From the cell containing the given text, extract its center point as [X, Y] coordinate. 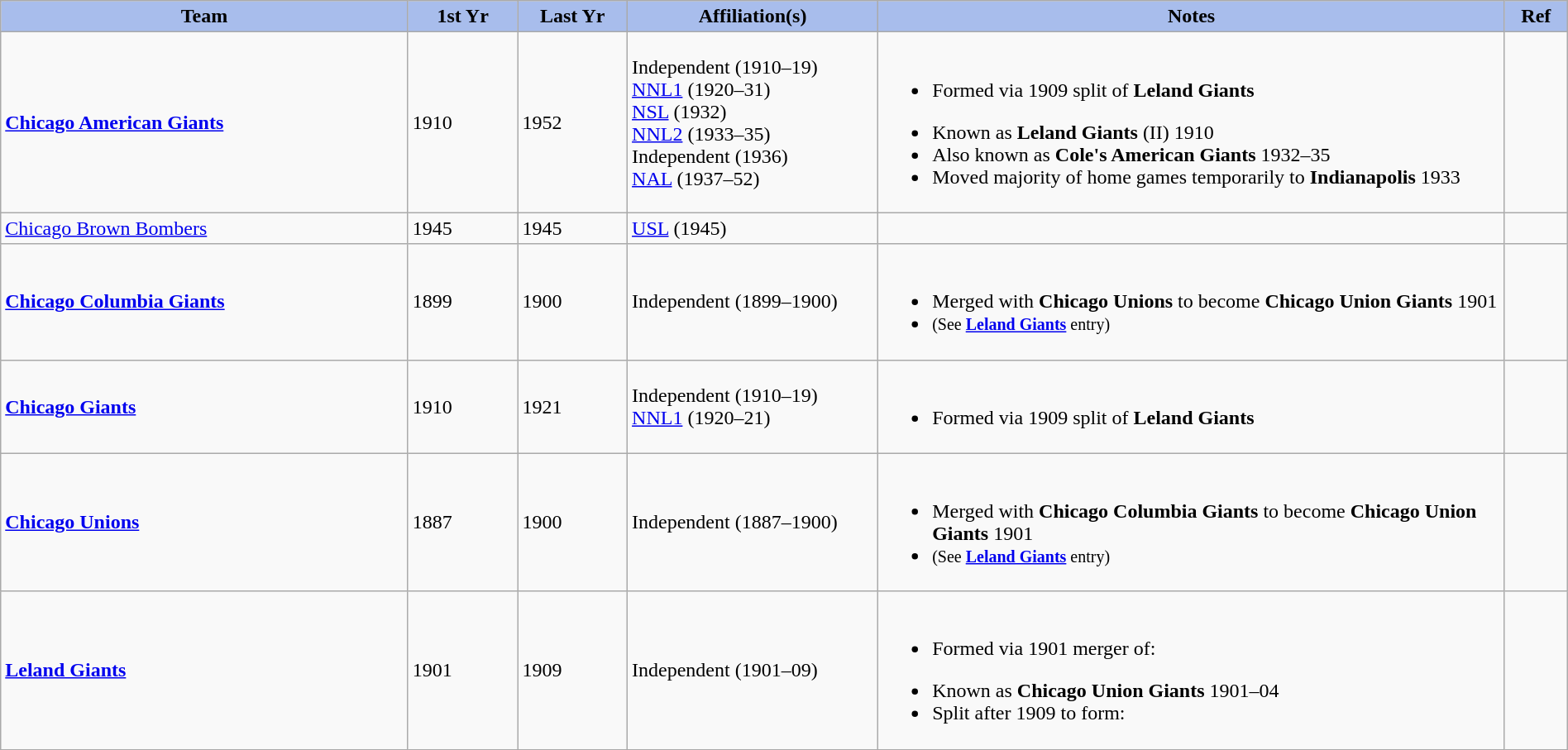
1st Yr [463, 17]
1921 [572, 407]
Last Yr [572, 17]
Formed via 1909 split of Leland Giants [1192, 407]
Independent (1899–1900) [753, 302]
Team [205, 17]
Ref [1536, 17]
Notes [1192, 17]
Formed via 1901 merger of:Known as Chicago Union Giants 1901–04Split after 1909 to form: [1192, 670]
1887 [463, 523]
1909 [572, 670]
Chicago Columbia Giants [205, 302]
Affiliation(s) [753, 17]
Merged with Chicago Unions to become Chicago Union Giants 1901(See Leland Giants entry) [1192, 302]
Independent (1887–1900) [753, 523]
Chicago Brown Bombers [205, 228]
Independent (1910–19)NNL1 (1920–21) [753, 407]
Chicago Unions [205, 523]
Independent (1901–09) [753, 670]
Leland Giants [205, 670]
1899 [463, 302]
1952 [572, 122]
1901 [463, 670]
Independent (1910–19)NNL1 (1920–31) NSL (1932)NNL2 (1933–35)Independent (1936)NAL (1937–52) [753, 122]
Chicago Giants [205, 407]
Chicago American Giants [205, 122]
Merged with Chicago Columbia Giants to become Chicago Union Giants 1901(See Leland Giants entry) [1192, 523]
USL (1945) [753, 228]
